For the text-containing cell, return its midpoint in (x, y) coordinate format. 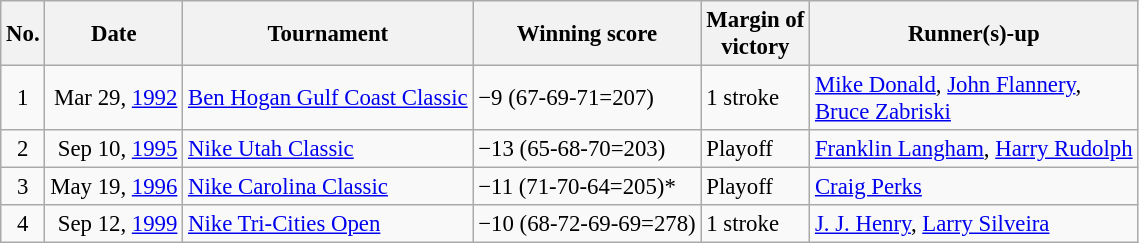
Winning score (587, 34)
Runner(s)-up (974, 34)
−13 (65-68-70=203) (587, 149)
Franklin Langham, Harry Rudolph (974, 149)
May 19, 1996 (114, 187)
Nike Carolina Classic (328, 187)
3 (23, 187)
Margin ofvictory (756, 34)
Nike Tri-Cities Open (328, 224)
Date (114, 34)
−11 (71-70-64=205)* (587, 187)
−9 (67-69-71=207) (587, 98)
Sep 12, 1999 (114, 224)
Nike Utah Classic (328, 149)
No. (23, 34)
Craig Perks (974, 187)
Sep 10, 1995 (114, 149)
J. J. Henry, Larry Silveira (974, 224)
1 (23, 98)
Mike Donald, John Flannery, Bruce Zabriski (974, 98)
Ben Hogan Gulf Coast Classic (328, 98)
Mar 29, 1992 (114, 98)
4 (23, 224)
2 (23, 149)
−10 (68-72-69-69=278) (587, 224)
Tournament (328, 34)
